Return (X, Y) of the center of cell containing provided text 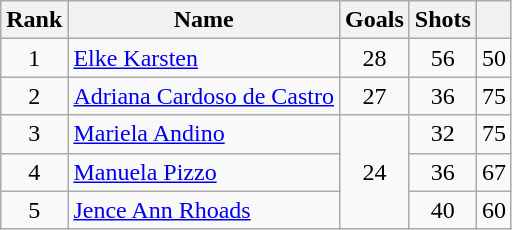
60 (494, 210)
1 (34, 58)
32 (442, 134)
Mariela Andino (204, 134)
Name (204, 20)
Manuela Pizzo (204, 172)
Jence Ann Rhoads (204, 210)
3 (34, 134)
Rank (34, 20)
Elke Karsten (204, 58)
67 (494, 172)
Adriana Cardoso de Castro (204, 96)
Goals (375, 20)
28 (375, 58)
Shots (442, 20)
50 (494, 58)
27 (375, 96)
5 (34, 210)
40 (442, 210)
2 (34, 96)
24 (375, 172)
4 (34, 172)
56 (442, 58)
